Locate the cell with the specified text and output its (X, Y) center coordinate. 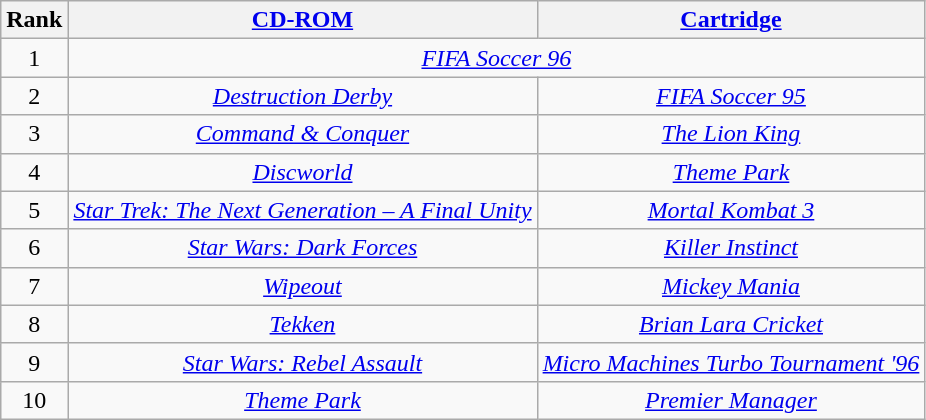
1 (34, 58)
CD-ROM (302, 20)
Rank (34, 20)
FIFA Soccer 95 (731, 96)
Killer Instinct (731, 248)
Premier Manager (731, 400)
Destruction Derby (302, 96)
4 (34, 172)
9 (34, 362)
Brian Lara Cricket (731, 324)
Wipeout (302, 286)
Mortal Kombat 3 (731, 210)
5 (34, 210)
10 (34, 400)
2 (34, 96)
Tekken (302, 324)
The Lion King (731, 134)
7 (34, 286)
Command & Conquer (302, 134)
FIFA Soccer 96 (496, 58)
6 (34, 248)
Mickey Mania (731, 286)
8 (34, 324)
Cartridge (731, 20)
Star Wars: Dark Forces (302, 248)
Micro Machines Turbo Tournament '96 (731, 362)
Star Wars: Rebel Assault (302, 362)
3 (34, 134)
Discworld (302, 172)
Star Trek: The Next Generation – A Final Unity (302, 210)
